Scan for the cell matching the given text and deliver its [X, Y] coordinate at center. 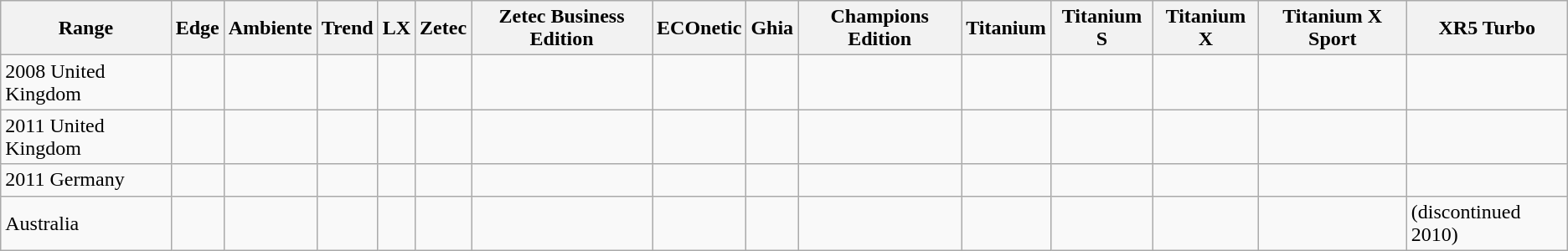
2008 United Kingdom [85, 82]
Titanium [1007, 28]
2011 Germany [85, 180]
Range [85, 28]
Ghia [772, 28]
Titanium S [1101, 28]
XR5 Turbo [1487, 28]
Ambiente [270, 28]
Australia [85, 223]
Edge [198, 28]
LX [396, 28]
(discontinued 2010) [1487, 223]
Champions Edition [879, 28]
Titanium X Sport [1332, 28]
Zetec [444, 28]
Trend [347, 28]
2011 United Kingdom [85, 137]
ECOnetic [699, 28]
Titanium X [1206, 28]
Zetec Business Edition [562, 28]
